Scan for the cell matching the given text and deliver its [x, y] coordinate at center. 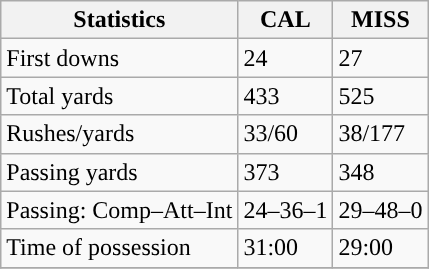
24 [286, 58]
348 [380, 172]
Rushes/yards [120, 134]
29–48–0 [380, 210]
Passing: Comp–Att–Int [120, 210]
Total yards [120, 96]
38/177 [380, 134]
27 [380, 58]
MISS [380, 20]
33/60 [286, 134]
24–36–1 [286, 210]
Time of possession [120, 248]
525 [380, 96]
29:00 [380, 248]
CAL [286, 20]
Passing yards [120, 172]
Statistics [120, 20]
373 [286, 172]
First downs [120, 58]
433 [286, 96]
31:00 [286, 248]
